Search for the cell housing the specified text and yield its (X, Y) center coordinate. 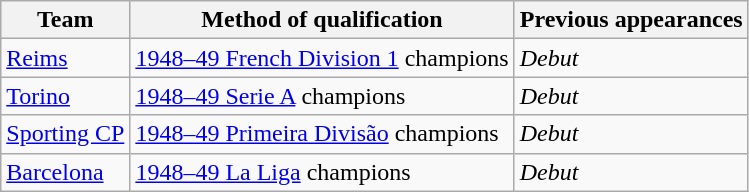
1948–49 French Division 1 champions (322, 58)
1948–49 Serie A champions (322, 96)
1948–49 La Liga champions (322, 172)
1948–49 Primeira Divisão champions (322, 134)
Method of qualification (322, 20)
Sporting CP (66, 134)
Previous appearances (631, 20)
Barcelona (66, 172)
Reims (66, 58)
Team (66, 20)
Torino (66, 96)
